Find where the given text appears and provide that cell's center as (X, Y) coordinate. 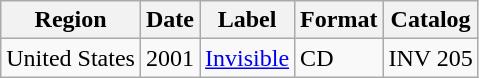
Catalog (430, 20)
Region (71, 20)
INV 205 (430, 58)
CD (339, 58)
Date (170, 20)
Format (339, 20)
Invisible (248, 58)
United States (71, 58)
2001 (170, 58)
Label (248, 20)
